Extract the (X, Y) coordinate from the center of the cell holding the provided text.  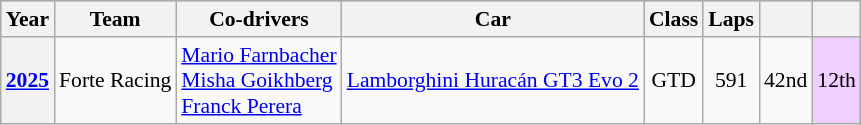
Mario Farnbacher Misha Goikhberg Franck Perera (258, 80)
2025 (28, 80)
42nd (786, 80)
Forte Racing (115, 80)
Class (674, 19)
Laps (731, 19)
Year (28, 19)
Car (493, 19)
Lamborghini Huracán GT3 Evo 2 (493, 80)
GTD (674, 80)
12th (836, 80)
Team (115, 19)
591 (731, 80)
Co-drivers (258, 19)
